From the cell containing the given text, extract its center point as [X, Y] coordinate. 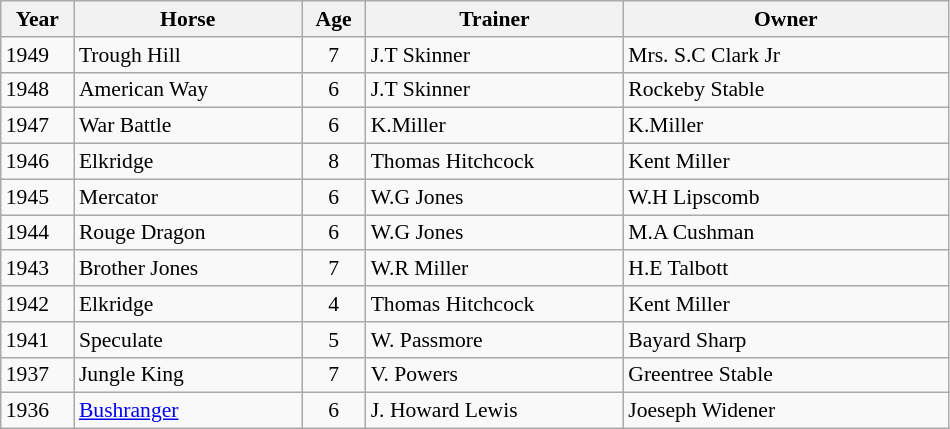
Owner [786, 19]
Rockeby Stable [786, 90]
W.R Miller [495, 269]
H.E Talbott [786, 269]
V. Powers [495, 375]
Speculate [188, 340]
Rouge Dragon [188, 233]
Greentree Stable [786, 375]
1949 [38, 55]
Mercator [188, 197]
J. Howard Lewis [495, 411]
1943 [38, 269]
1937 [38, 375]
Jungle King [188, 375]
1946 [38, 162]
8 [334, 162]
Bayard Sharp [786, 340]
1941 [38, 340]
Age [334, 19]
4 [334, 304]
Horse [188, 19]
1936 [38, 411]
Year [38, 19]
1942 [38, 304]
Trainer [495, 19]
1944 [38, 233]
Brother Jones [188, 269]
5 [334, 340]
1945 [38, 197]
American Way [188, 90]
Trough Hill [188, 55]
Bushranger [188, 411]
Mrs. S.C Clark Jr [786, 55]
1948 [38, 90]
War Battle [188, 126]
1947 [38, 126]
W.H Lipscomb [786, 197]
Joeseph Widener [786, 411]
W. Passmore [495, 340]
M.A Cushman [786, 233]
